Detect which cell encompasses the target text, then output its (X, Y) center coordinate. 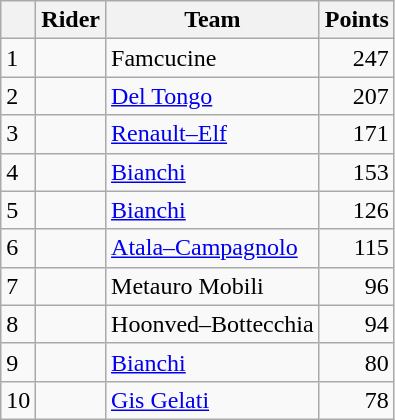
10 (18, 400)
1 (18, 58)
Points (356, 20)
Atala–Campagnolo (213, 248)
126 (356, 210)
247 (356, 58)
115 (356, 248)
3 (18, 134)
Del Tongo (213, 96)
8 (18, 324)
153 (356, 172)
2 (18, 96)
Renault–Elf (213, 134)
Metauro Mobili (213, 286)
Hoonved–Bottecchia (213, 324)
171 (356, 134)
4 (18, 172)
5 (18, 210)
207 (356, 96)
6 (18, 248)
Famcucine (213, 58)
9 (18, 362)
Rider (71, 20)
Gis Gelati (213, 400)
7 (18, 286)
Team (213, 20)
94 (356, 324)
96 (356, 286)
80 (356, 362)
78 (356, 400)
